Scan for the cell matching the given text and deliver its (x, y) coordinate at center. 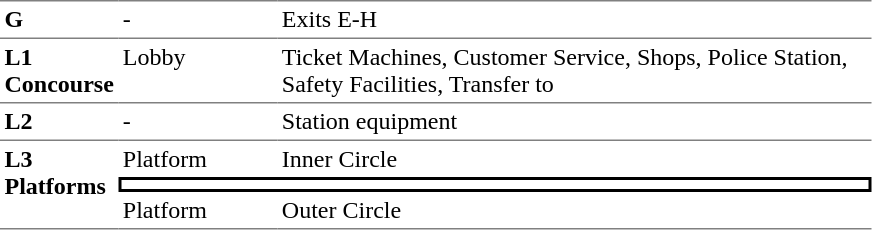
L2 (59, 123)
Outer Circle (574, 211)
L3Platforms (59, 185)
Lobby (198, 71)
Exits E-H (574, 19)
Station equipment (574, 123)
Inner Circle (574, 159)
G (59, 19)
Ticket Machines, Customer Service, Shops, Police Station, Safety Facilities, Transfer to (574, 71)
L1Concourse (59, 71)
